For the text-containing cell, return its midpoint in (X, Y) coordinate format. 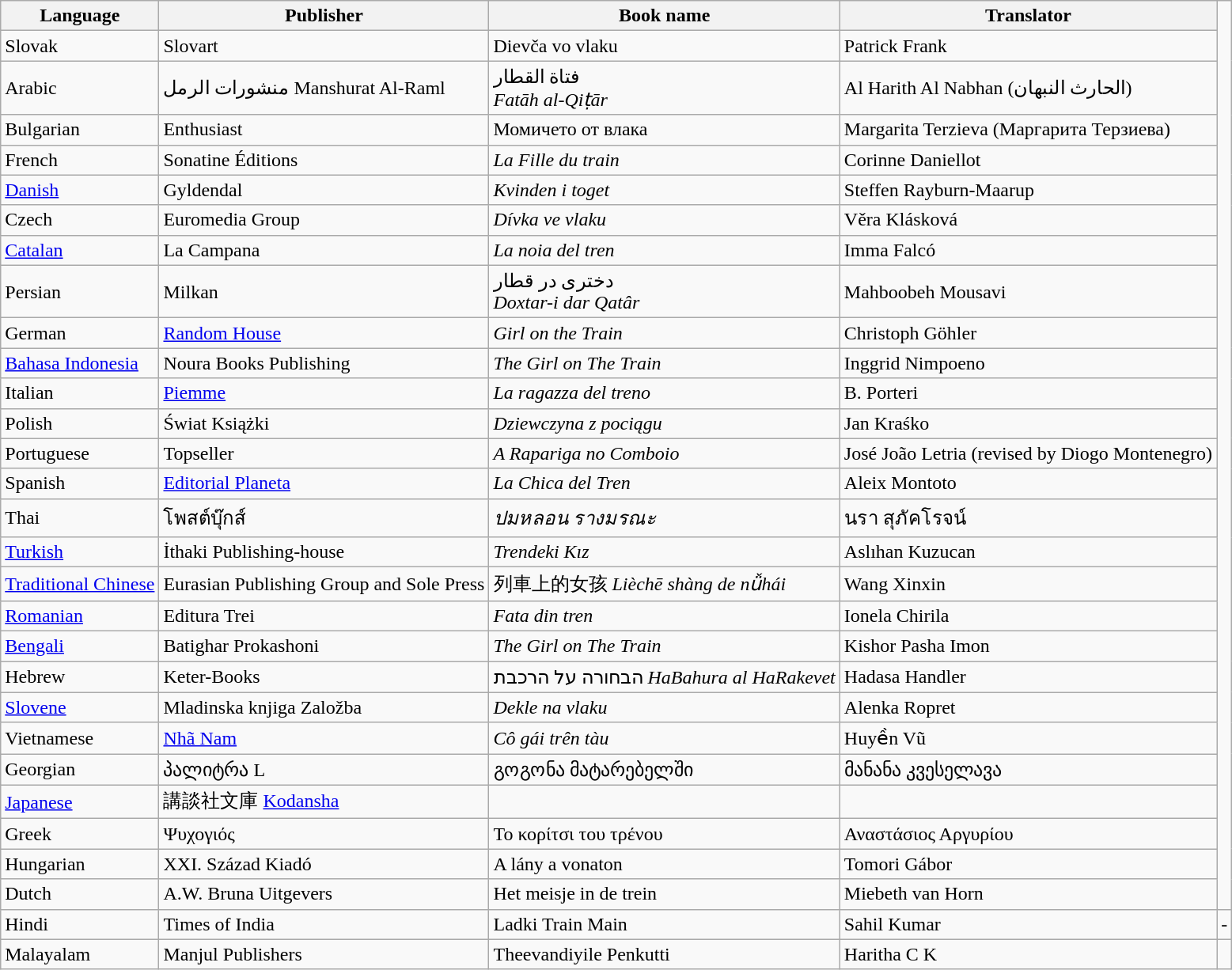
Topseller (324, 453)
Thai (80, 517)
Noura Books Publishing (324, 363)
Czech (80, 220)
Wang Xinxin (1028, 584)
Hindi (80, 924)
Haritha C K (1028, 954)
Bulgarian (80, 130)
Euromedia Group (324, 220)
Sonatine Éditions (324, 160)
Αναστάσιος Αργυρίου (1028, 834)
Nhã Nam (324, 738)
A.W. Bruna Uitgevers (324, 894)
Danish (80, 190)
Eurasian Publishing Group and Sole Press (324, 584)
منشورات الرمل Manshurat Al-Raml (324, 88)
โพสต์บุ๊กส์ (324, 517)
Keter-Books (324, 677)
Polish (80, 423)
Świat Książki (324, 423)
Trendeki Kız (665, 552)
Момичето от влака (665, 130)
Catalan (80, 250)
Aslıhan Kuzucan (1028, 552)
German (80, 333)
دخترى در قطارDoxtar-i dar Qatâr (665, 291)
Hebrew (80, 677)
Slovene (80, 707)
Italian (80, 393)
Slovart (324, 46)
Patrick Frank (1028, 46)
Romanian (80, 616)
นรา สุภัคโรจน์ (1028, 517)
Language (80, 16)
La ragazza del treno (665, 393)
French (80, 160)
Manjul Publishers (324, 954)
列車上的女孩 Lièchē shàng de nǚhái (665, 584)
Hadasa Handler (1028, 677)
B. Porteri (1028, 393)
Georgian (80, 770)
Editorial Planeta (324, 483)
Dekle na vlaku (665, 707)
Huyền Vũ (1028, 738)
Ψυχογιός (324, 834)
Bengali (80, 646)
Mahboobeh Mousavi (1028, 291)
Aleix Montoto (1028, 483)
Times of India (324, 924)
Spanish (80, 483)
Corinne Daniellot (1028, 160)
Imma Falcó (1028, 250)
გოგონა მატარებელში (665, 770)
Slovak (80, 46)
Věra Klásková (1028, 220)
Miebeth van Horn (1028, 894)
Gyldendal (324, 190)
Japanese (80, 802)
Bahasa Indonesia (80, 363)
Dievča vo vlaku (665, 46)
Portuguese (80, 453)
Hungarian (80, 864)
Ladki Train Main (665, 924)
Kishor Pasha Imon (1028, 646)
Milkan (324, 291)
Traditional Chinese (80, 584)
Translator (1028, 16)
Dívka ve vlaku (665, 220)
Dziewczyna z pociągu (665, 423)
Random House (324, 333)
Piemme (324, 393)
Greek (80, 834)
A lány a vonaton (665, 864)
İthaki Publishing-house (324, 552)
Inggrid Nimpoeno (1028, 363)
Turkish (80, 552)
- (1225, 924)
Vietnamese (80, 738)
La noia del tren (665, 250)
A Rapariga no Comboio (665, 453)
فتاة القطار Fatāh al-Qiṭār (665, 88)
Cô gái trên tàu (665, 738)
Mladinska knjiga Založba (324, 707)
ปมหลอน รางมรณะ (665, 517)
La Chica del Tren (665, 483)
Kvinden i toget (665, 190)
Tomori Gábor (1028, 864)
Publisher (324, 16)
Girl on the Train (665, 333)
Editura Trei (324, 616)
Batighar Prokashoni (324, 646)
Enthusiast (324, 130)
Dutch (80, 894)
XXI. Század Kiadó (324, 864)
Theevandiyile Penkutti (665, 954)
Persian (80, 291)
הבחורה על הרכבת HaBahura al HaRakevet (665, 677)
Fata din tren (665, 616)
Al Harith Al Nabhan (الحارث النبهان) (1028, 88)
Het meisje in de trein (665, 894)
Ionela Chirila (1028, 616)
Το κορίτσι του τρένου (665, 834)
Christoph Göhler (1028, 333)
Alenka Ropret (1028, 707)
講談社文庫 Kodansha (324, 802)
José João Letria (revised by Diogo Montenegro) (1028, 453)
Margarita Terzieva (Маргарита Терзиева) (1028, 130)
Malayalam (80, 954)
პალიტრა L (324, 770)
Book name (665, 16)
Sahil Kumar (1028, 924)
La Fille du train (665, 160)
La Campana (324, 250)
Steffen Rayburn-Maarup (1028, 190)
მანანა კვესელავა (1028, 770)
Jan Kraśko (1028, 423)
Arabic (80, 88)
